Provide the [x, y] coordinate of the cell's center where the given text is located.  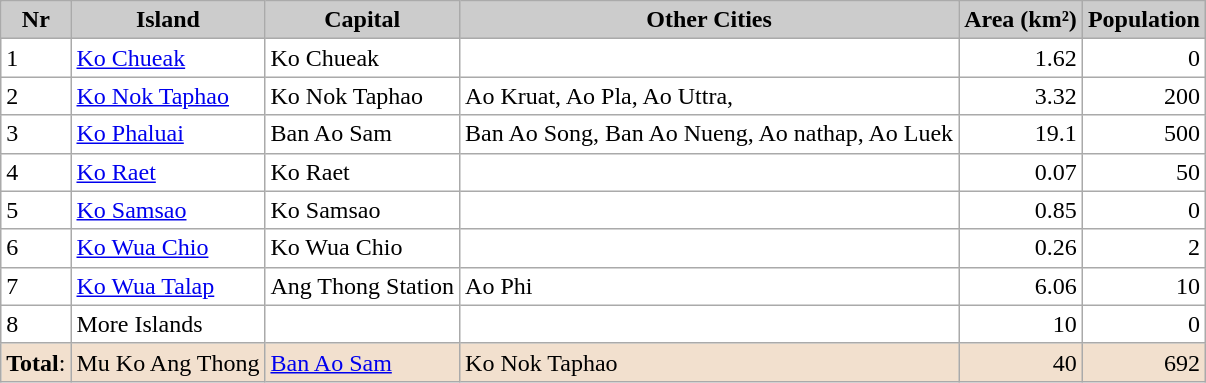
6 [36, 248]
3 [36, 134]
Nr [36, 20]
Ko Wua Talap [168, 286]
Ang Thong Station [362, 286]
More Islands [168, 324]
3.32 [1021, 96]
7 [36, 286]
Total: [36, 362]
Area (km²) [1021, 20]
Capital [362, 20]
Ko Phaluai [168, 134]
19.1 [1021, 134]
Ao Kruat, Ao Pla, Ao Uttra, [710, 96]
200 [1144, 96]
Ban Ao Song, Ban Ao Nueng, Ao nathap, Ao Luek [710, 134]
6.06 [1021, 286]
0.85 [1021, 210]
1.62 [1021, 58]
0.07 [1021, 172]
5 [36, 210]
Ao Phi [710, 286]
40 [1021, 362]
692 [1144, 362]
0.26 [1021, 248]
Mu Ko Ang Thong [168, 362]
500 [1144, 134]
50 [1144, 172]
4 [36, 172]
Population [1144, 20]
Other Cities [710, 20]
8 [36, 324]
1 [36, 58]
Island [168, 20]
